Pinpoint the cell where the given text exists, returning its (x, y) midpoint coordinate. 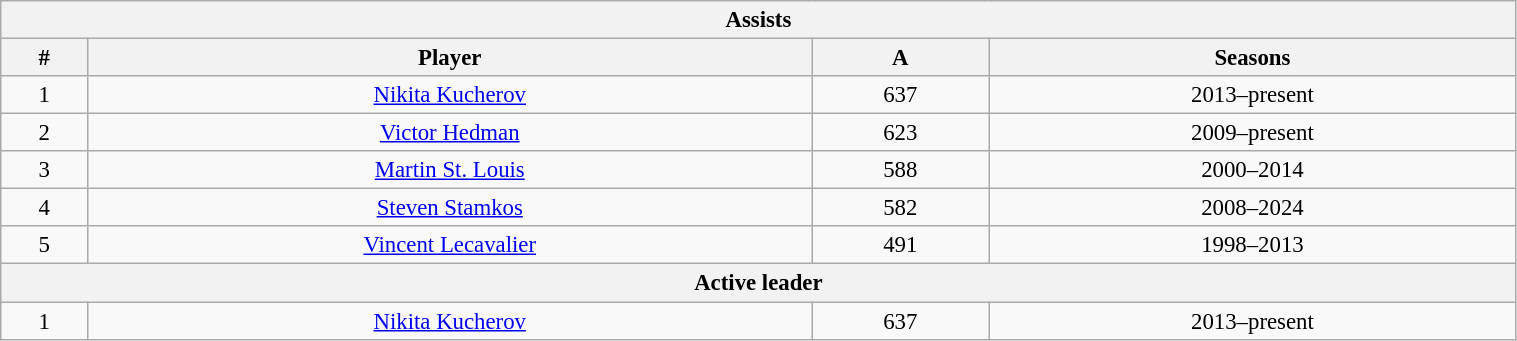
Victor Hedman (450, 133)
Seasons (1252, 58)
Player (450, 58)
A (900, 58)
1998–2013 (1252, 245)
2 (44, 133)
582 (900, 208)
Martin St. Louis (450, 170)
# (44, 58)
491 (900, 245)
Vincent Lecavalier (450, 245)
2008–2024 (1252, 208)
623 (900, 133)
3 (44, 170)
2009–present (1252, 133)
5 (44, 245)
Assists (758, 20)
588 (900, 170)
2000–2014 (1252, 170)
4 (44, 208)
Active leader (758, 283)
Steven Stamkos (450, 208)
